Scan for the cell matching the given text and deliver its [X, Y] coordinate at center. 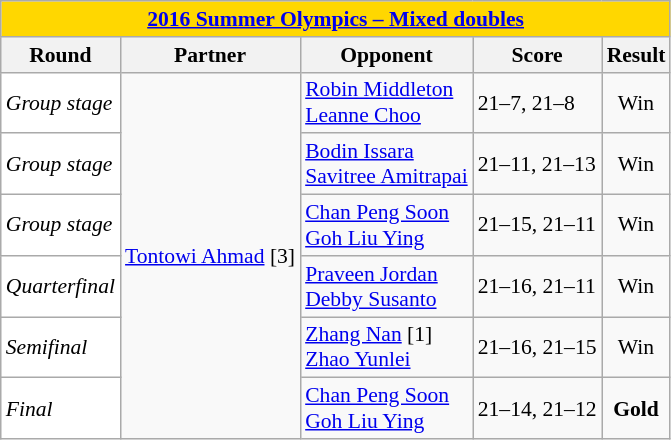
21–7, 21–8 [538, 102]
Praveen Jordan Debby Susanto [386, 286]
21–16, 21–15 [538, 348]
Zhang Nan [1] Zhao Yunlei [386, 348]
Quarterfinal [60, 286]
Round [60, 55]
Partner [210, 55]
21–15, 21–11 [538, 226]
Semifinal [60, 348]
Final [60, 408]
Gold [636, 408]
21–11, 21–13 [538, 164]
2016 Summer Olympics – Mixed doubles [336, 19]
21–16, 21–11 [538, 286]
Robin Middleton Leanne Choo [386, 102]
Opponent [386, 55]
Score [538, 55]
Result [636, 55]
Tontowi Ahmad [3] [210, 256]
Bodin Issara Savitree Amitrapai [386, 164]
21–14, 21–12 [538, 408]
